Detect which cell encompasses the target text, then output its [X, Y] center coordinate. 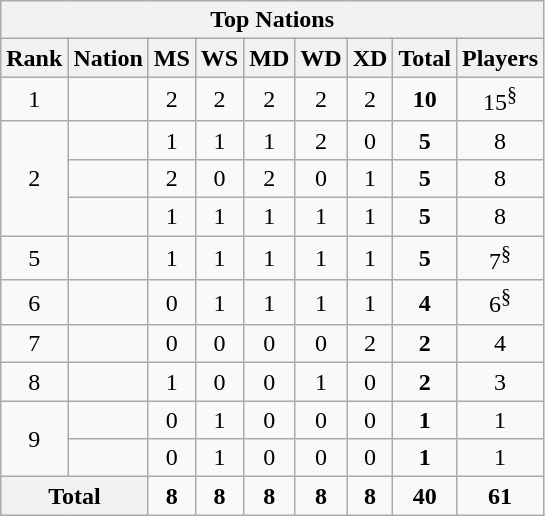
Rank [34, 58]
40 [425, 496]
6 [34, 302]
7§ [500, 258]
3 [500, 382]
WD [321, 58]
WS [219, 58]
10 [425, 100]
7 [34, 344]
Top Nations [272, 20]
MD [270, 58]
XD [370, 58]
15§ [500, 100]
Players [500, 58]
61 [500, 496]
Nation [108, 58]
6§ [500, 302]
9 [34, 439]
MS [172, 58]
